Locate the cell with the specified text and output its [X, Y] center coordinate. 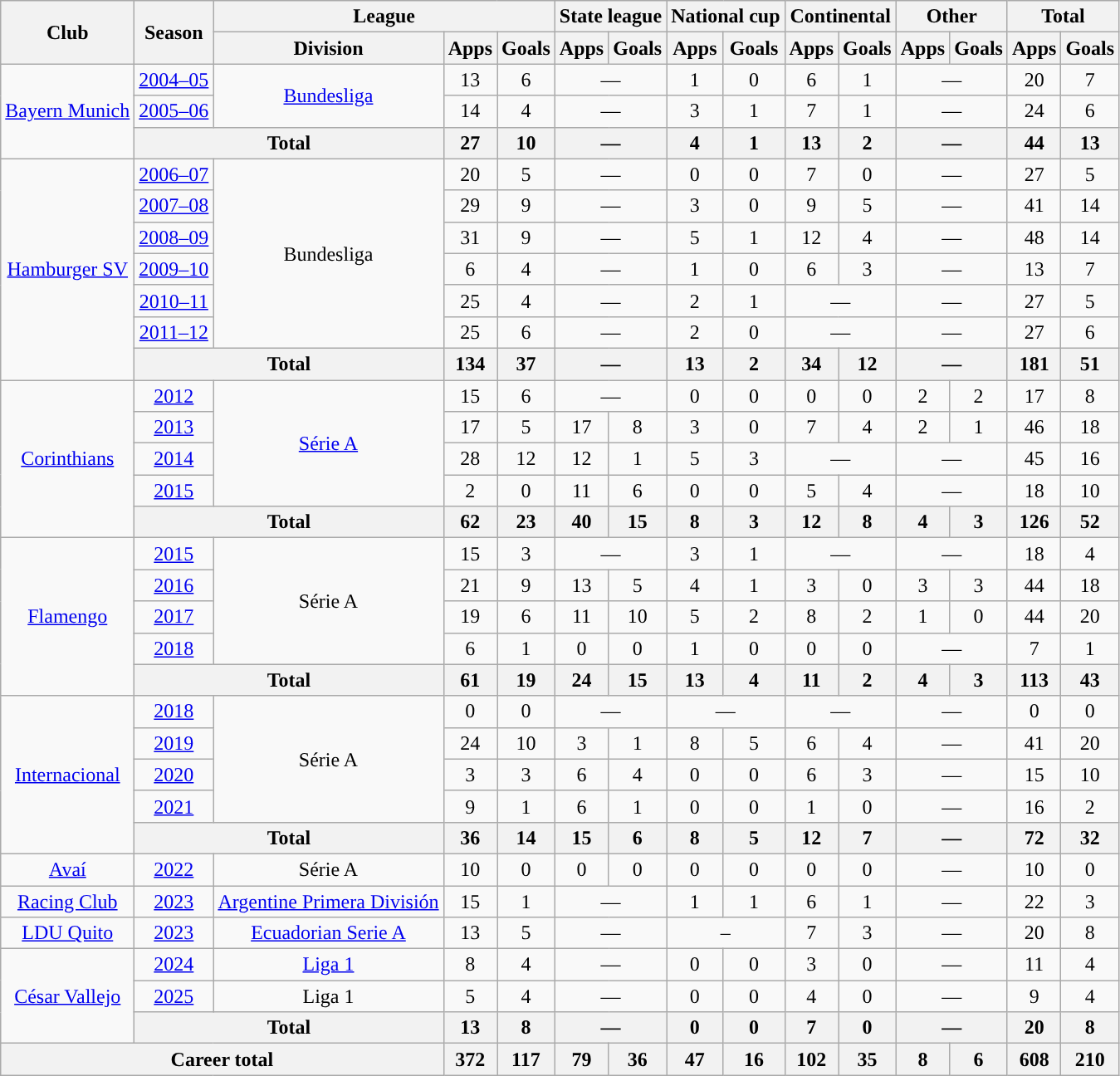
117 [526, 1059]
2005–06 [174, 111]
52 [1090, 522]
2008–09 [174, 237]
79 [581, 1059]
State league [610, 17]
Corinthians [68, 459]
102 [811, 1059]
372 [470, 1059]
61 [470, 680]
29 [470, 206]
2021 [174, 806]
League [384, 17]
Club [68, 32]
22 [1034, 901]
210 [1090, 1059]
Other [951, 17]
Flamengo [68, 617]
34 [811, 364]
2006–07 [174, 174]
43 [1090, 680]
134 [470, 364]
72 [1034, 838]
2007–08 [174, 206]
45 [1034, 459]
2019 [174, 743]
48 [1034, 237]
2004–05 [174, 80]
51 [1090, 364]
62 [470, 522]
Ecuadorian Serie A [329, 933]
2009–10 [174, 269]
32 [1090, 838]
Career total [223, 1059]
35 [868, 1059]
46 [1034, 428]
23 [526, 522]
National cup [726, 17]
21 [470, 585]
2011–12 [174, 332]
Season [174, 32]
Bayern Munich [68, 111]
César Vallejo [68, 996]
Avaí [68, 869]
Continental [840, 17]
40 [581, 522]
2010–11 [174, 301]
2017 [174, 617]
113 [1034, 680]
2024 [174, 965]
2014 [174, 459]
126 [1034, 522]
Division [329, 48]
28 [470, 459]
47 [695, 1059]
37 [526, 364]
31 [470, 237]
Racing Club [68, 901]
2022 [174, 869]
Hamburger SV [68, 269]
2025 [174, 996]
608 [1034, 1059]
2020 [174, 775]
LDU Quito [68, 933]
2012 [174, 396]
– [726, 933]
Internacional [68, 775]
2013 [174, 428]
181 [1034, 364]
2016 [174, 585]
Argentine Primera División [329, 901]
